Return [X, Y] of the center of cell containing provided text 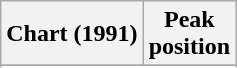
Peakposition [189, 34]
Chart (1991) [72, 34]
